Capture the cell that displays the provided text and extract its [x, y] central coordinate. 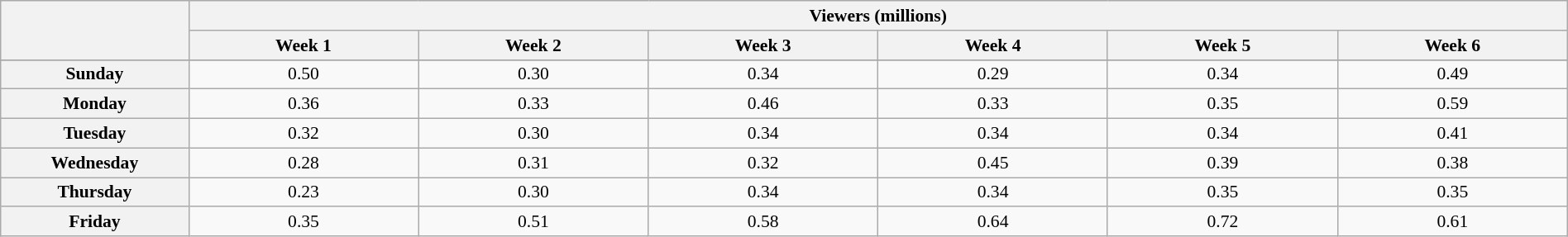
0.31 [533, 163]
0.64 [993, 222]
Viewers (millions) [878, 16]
0.41 [1452, 134]
Week 5 [1222, 45]
0.45 [993, 163]
0.50 [304, 74]
0.39 [1222, 163]
0.58 [763, 222]
Tuesday [94, 134]
0.61 [1452, 222]
0.36 [304, 104]
0.59 [1452, 104]
Friday [94, 222]
0.29 [993, 74]
0.46 [763, 104]
Week 3 [763, 45]
Week 6 [1452, 45]
Week 2 [533, 45]
Thursday [94, 192]
Sunday [94, 74]
Monday [94, 104]
Week 1 [304, 45]
Wednesday [94, 163]
0.28 [304, 163]
0.72 [1222, 222]
0.23 [304, 192]
Week 4 [993, 45]
0.49 [1452, 74]
0.38 [1452, 163]
0.51 [533, 222]
